From the cell containing the given text, extract its center point as [X, Y] coordinate. 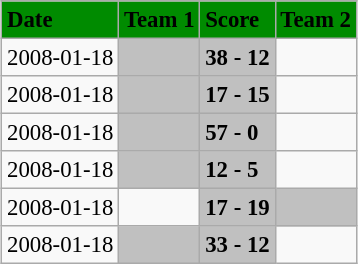
Date [60, 20]
33 - 12 [238, 245]
57 - 0 [238, 133]
Score [238, 20]
38 - 12 [238, 57]
17 - 15 [238, 95]
17 - 19 [238, 208]
Team 1 [160, 20]
12 - 5 [238, 170]
Team 2 [316, 20]
